Scan for the cell matching the given text and deliver its [x, y] coordinate at center. 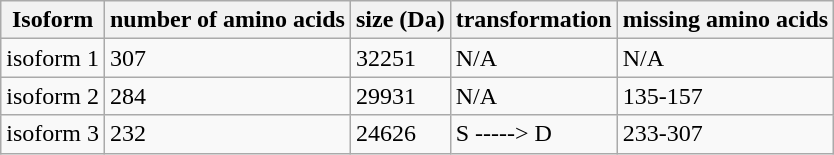
232 [227, 134]
S -----> D [534, 134]
24626 [400, 134]
number of amino acids [227, 20]
29931 [400, 96]
size (Da) [400, 20]
isoform 3 [53, 134]
isoform 2 [53, 96]
233-307 [725, 134]
transformation [534, 20]
307 [227, 58]
isoform 1 [53, 58]
Isoform [53, 20]
32251 [400, 58]
missing amino acids [725, 20]
135-157 [725, 96]
284 [227, 96]
